Identify which cell holds the provided text, then report its [x, y] central coordinate. 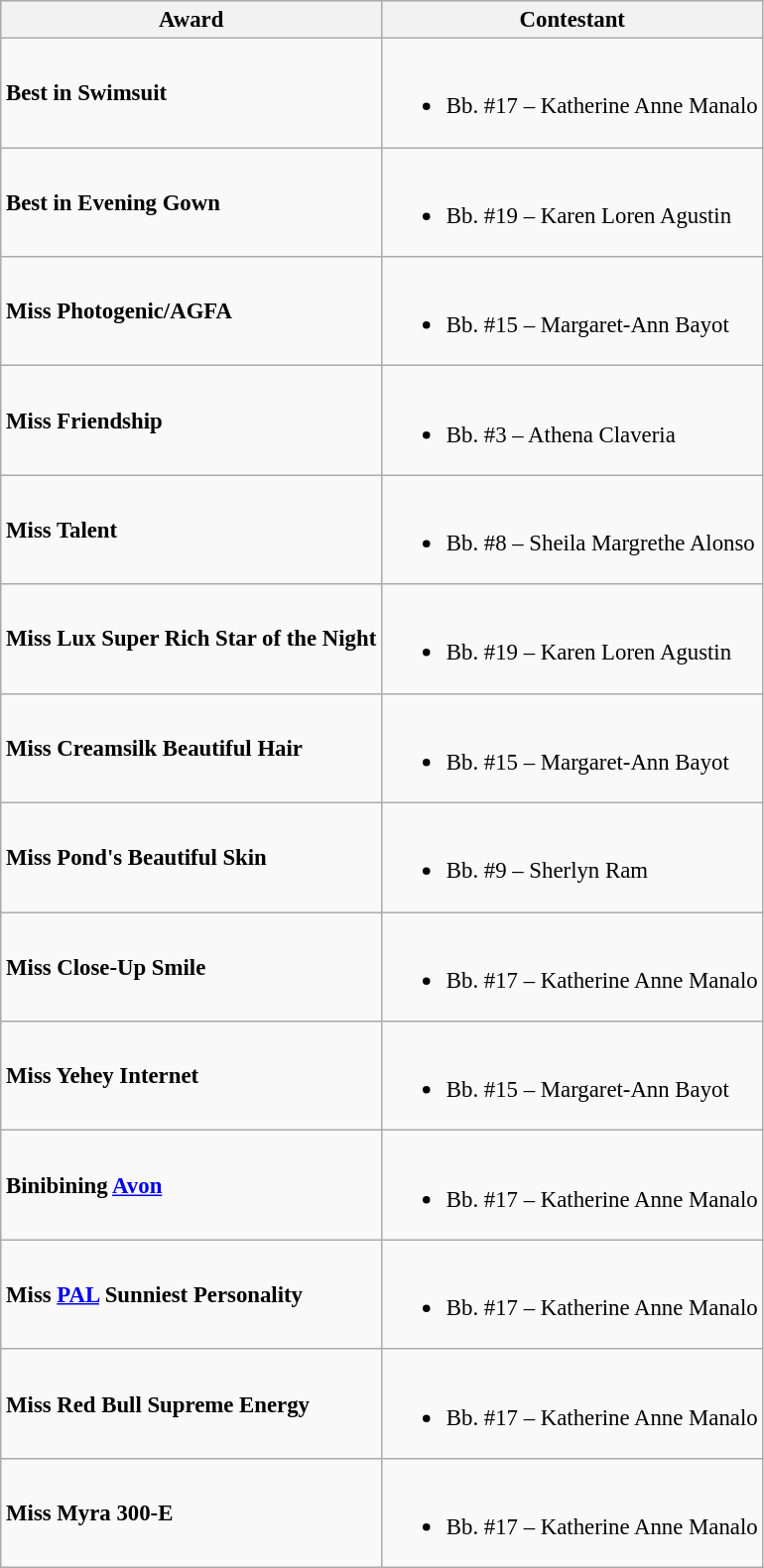
Best in Evening Gown [191, 202]
Bb. #9 – Sherlyn Ram [573, 858]
Miss Photogenic/AGFA [191, 311]
Miss Close-Up Smile [191, 967]
Miss PAL Sunniest Personality [191, 1294]
Bb. #8 – Sheila Margrethe Alonso [573, 530]
Miss Lux Super Rich Star of the Night [191, 639]
Binibining Avon [191, 1185]
Miss Yehey Internet [191, 1076]
Miss Red Bull Supreme Energy [191, 1403]
Award [191, 20]
Miss Pond's Beautiful Skin [191, 858]
Best in Swimsuit [191, 93]
Miss Creamsilk Beautiful Hair [191, 748]
Contestant [573, 20]
Bb. #3 – Athena Claveria [573, 421]
Miss Friendship [191, 421]
Miss Myra 300-E [191, 1513]
Miss Talent [191, 530]
